Determine the [X, Y] coordinate at the center of the cell enclosing the given text.  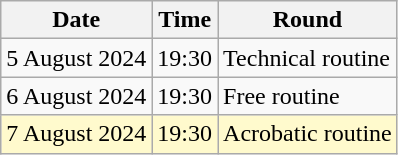
6 August 2024 [76, 96]
Technical routine [308, 58]
Round [308, 20]
7 August 2024 [76, 134]
5 August 2024 [76, 58]
Date [76, 20]
Free routine [308, 96]
Acrobatic routine [308, 134]
Time [185, 20]
